Identify which cell holds the provided text, then report its [x, y] central coordinate. 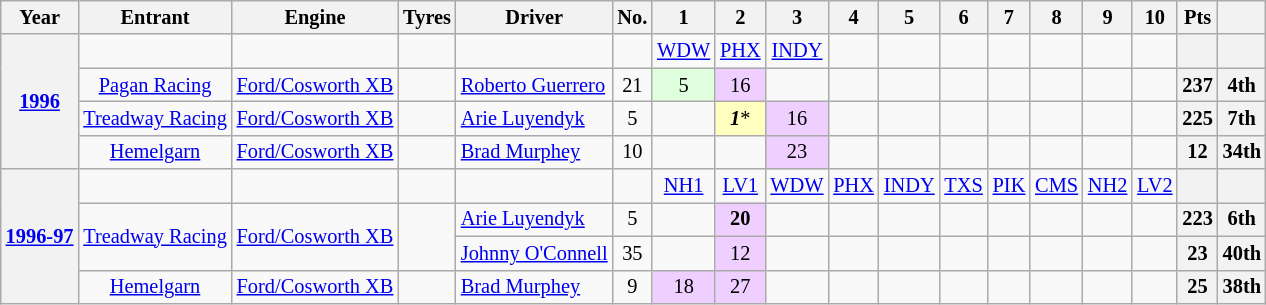
8 [1056, 17]
Pagan Racing [154, 85]
35 [633, 253]
1* [740, 118]
1996 [40, 102]
20 [740, 219]
Driver [534, 17]
Tyres [427, 17]
3 [798, 17]
40th [1242, 253]
Pts [1197, 17]
225 [1197, 118]
27 [740, 287]
No. [633, 17]
LV1 [740, 186]
Engine [316, 17]
7th [1242, 118]
Year [40, 17]
4th [1242, 85]
1 [684, 17]
34th [1242, 152]
Roberto Guerrero [534, 85]
PIK [1010, 186]
2 [740, 17]
25 [1197, 287]
NH1 [684, 186]
LV2 [1154, 186]
NH2 [1108, 186]
6 [964, 17]
4 [853, 17]
237 [1197, 85]
21 [633, 85]
Entrant [154, 17]
Johnny O'Connell [534, 253]
TXS [964, 186]
7 [1010, 17]
CMS [1056, 186]
18 [684, 287]
6th [1242, 219]
38th [1242, 287]
223 [1197, 219]
1996-97 [40, 236]
